Capture the cell that displays the provided text and extract its [X, Y] central coordinate. 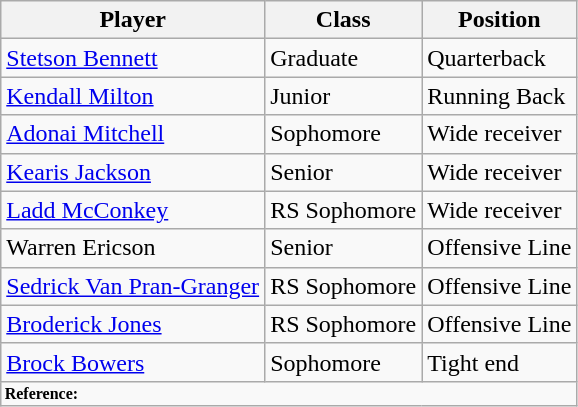
Ladd McConkey [133, 210]
Player [133, 20]
Broderick Jones [133, 324]
Stetson Bennett [133, 58]
Kearis Jackson [133, 172]
Brock Bowers [133, 362]
Running Back [500, 96]
Tight end [500, 362]
Quarterback [500, 58]
Graduate [344, 58]
Junior [344, 96]
Position [500, 20]
Reference: [289, 393]
Adonai Mitchell [133, 134]
Kendall Milton [133, 96]
Sedrick Van Pran-Granger [133, 286]
Class [344, 20]
Warren Ericson [133, 248]
